From the cell containing the given text, extract its center point as (x, y) coordinate. 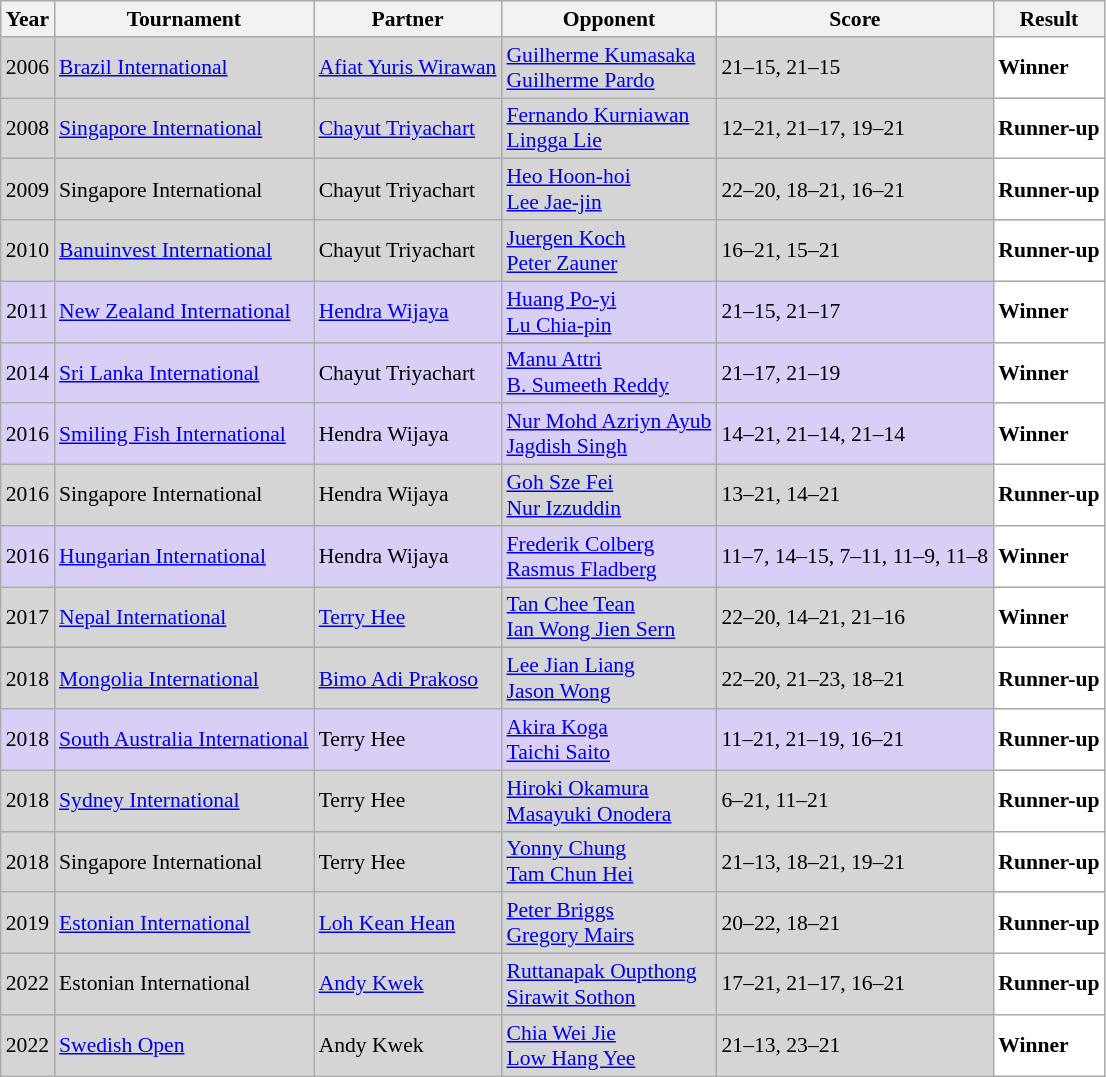
11–7, 14–15, 7–11, 11–9, 11–8 (854, 556)
Year (28, 19)
Brazil International (184, 68)
2019 (28, 924)
Akira Koga Taichi Saito (608, 740)
Goh Sze Fei Nur Izzuddin (608, 496)
Fernando Kurniawan Lingga Lie (608, 128)
13–21, 14–21 (854, 496)
Nepal International (184, 618)
Tournament (184, 19)
2014 (28, 372)
Opponent (608, 19)
Heo Hoon-hoi Lee Jae-jin (608, 190)
Guilherme Kumasaka Guilherme Pardo (608, 68)
2010 (28, 250)
Nur Mohd Azriyn Ayub Jagdish Singh (608, 434)
Huang Po-yi Lu Chia-pin (608, 312)
21–17, 21–19 (854, 372)
Juergen Koch Peter Zauner (608, 250)
2011 (28, 312)
2009 (28, 190)
21–15, 21–17 (854, 312)
Banuinvest International (184, 250)
Swedish Open (184, 1046)
22–20, 18–21, 16–21 (854, 190)
New Zealand International (184, 312)
22–20, 21–23, 18–21 (854, 678)
6–21, 11–21 (854, 800)
Hungarian International (184, 556)
16–21, 15–21 (854, 250)
20–22, 18–21 (854, 924)
Bimo Adi Prakoso (408, 678)
Hiroki Okamura Masayuki Onodera (608, 800)
Tan Chee Tean Ian Wong Jien Sern (608, 618)
Chia Wei Jie Low Hang Yee (608, 1046)
2008 (28, 128)
14–21, 21–14, 21–14 (854, 434)
Manu Attri B. Sumeeth Reddy (608, 372)
Score (854, 19)
Sydney International (184, 800)
Ruttanapak Oupthong Sirawit Sothon (608, 984)
Loh Kean Hean (408, 924)
Yonny Chung Tam Chun Hei (608, 862)
South Australia International (184, 740)
Smiling Fish International (184, 434)
12–21, 21–17, 19–21 (854, 128)
Mongolia International (184, 678)
22–20, 14–21, 21–16 (854, 618)
Sri Lanka International (184, 372)
Peter Briggs Gregory Mairs (608, 924)
Result (1048, 19)
2017 (28, 618)
Frederik Colberg Rasmus Fladberg (608, 556)
11–21, 21–19, 16–21 (854, 740)
Partner (408, 19)
2006 (28, 68)
Lee Jian Liang Jason Wong (608, 678)
21–15, 21–15 (854, 68)
Afiat Yuris Wirawan (408, 68)
21–13, 18–21, 19–21 (854, 862)
21–13, 23–21 (854, 1046)
17–21, 21–17, 16–21 (854, 984)
